From the cell containing the given text, extract its center point as (x, y) coordinate. 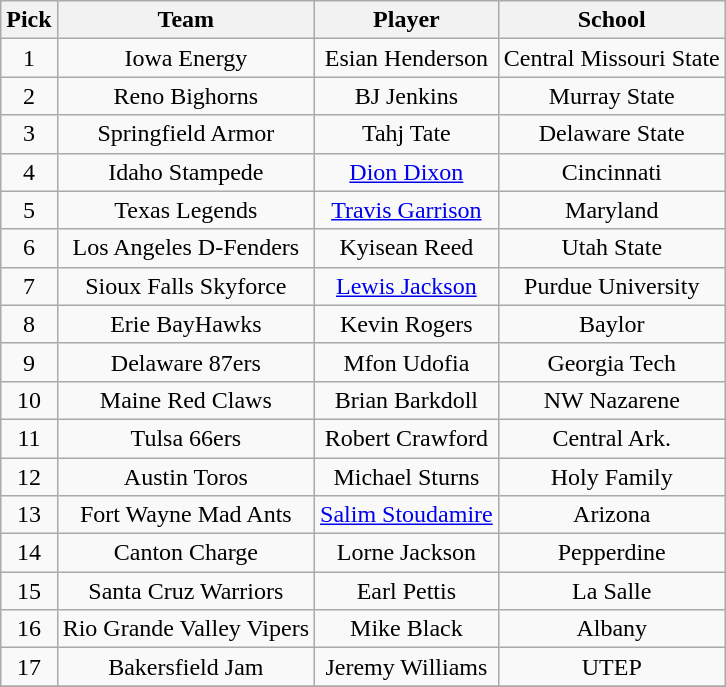
10 (29, 400)
School (612, 20)
Idaho Stampede (186, 172)
1 (29, 58)
17 (29, 667)
11 (29, 438)
Maine Red Claws (186, 400)
4 (29, 172)
Earl Pettis (407, 591)
Springfield Armor (186, 134)
Arizona (612, 515)
Cincinnati (612, 172)
Pepperdine (612, 553)
Iowa Energy (186, 58)
7 (29, 286)
Dion Dixon (407, 172)
6 (29, 248)
Rio Grande Valley Vipers (186, 629)
Delaware State (612, 134)
Central Ark. (612, 438)
Lorne Jackson (407, 553)
Canton Charge (186, 553)
UTEP (612, 667)
Brian Barkdoll (407, 400)
BJ Jenkins (407, 96)
5 (29, 210)
12 (29, 477)
La Salle (612, 591)
Player (407, 20)
16 (29, 629)
Austin Toros (186, 477)
Texas Legends (186, 210)
Kyisean Reed (407, 248)
Utah State (612, 248)
Tahj Tate (407, 134)
Holy Family (612, 477)
Reno Bighorns (186, 96)
Michael Sturns (407, 477)
NW Nazarene (612, 400)
13 (29, 515)
14 (29, 553)
Central Missouri State (612, 58)
15 (29, 591)
Georgia Tech (612, 362)
Delaware 87ers (186, 362)
Pick (29, 20)
Tulsa 66ers (186, 438)
Bakersfield Jam (186, 667)
Kevin Rogers (407, 324)
Salim Stoudamire (407, 515)
Murray State (612, 96)
2 (29, 96)
Esian Henderson (407, 58)
Team (186, 20)
Purdue University (612, 286)
3 (29, 134)
Travis Garrison (407, 210)
Los Angeles D-Fenders (186, 248)
Mfon Udofia (407, 362)
Albany (612, 629)
Erie BayHawks (186, 324)
9 (29, 362)
8 (29, 324)
Baylor (612, 324)
Mike Black (407, 629)
Sioux Falls Skyforce (186, 286)
Lewis Jackson (407, 286)
Maryland (612, 210)
Fort Wayne Mad Ants (186, 515)
Robert Crawford (407, 438)
Jeremy Williams (407, 667)
Santa Cruz Warriors (186, 591)
